Scan for the cell matching the given text and deliver its (X, Y) coordinate at center. 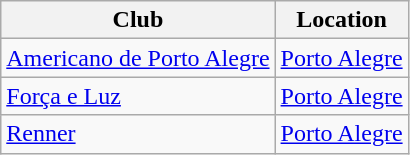
Renner (138, 134)
Location (342, 20)
Club (138, 20)
Força e Luz (138, 96)
Americano de Porto Alegre (138, 58)
